Detect which cell encompasses the target text, then output its (x, y) center coordinate. 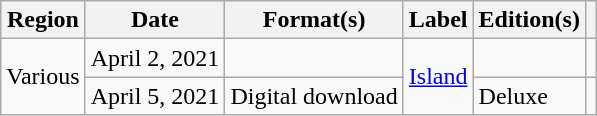
Region (43, 20)
Label (438, 20)
Digital download (314, 96)
Format(s) (314, 20)
Date (155, 20)
Island (438, 77)
Various (43, 77)
Deluxe (529, 96)
Edition(s) (529, 20)
April 5, 2021 (155, 96)
April 2, 2021 (155, 58)
